Locate the cell with the specified text and output its [X, Y] center coordinate. 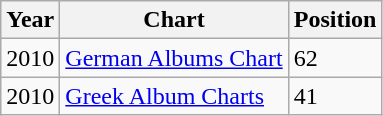
Greek Album Charts [174, 96]
Position [335, 20]
Year [30, 20]
German Albums Chart [174, 58]
62 [335, 58]
41 [335, 96]
Chart [174, 20]
